Pinpoint the cell where the given text exists, returning its (X, Y) midpoint coordinate. 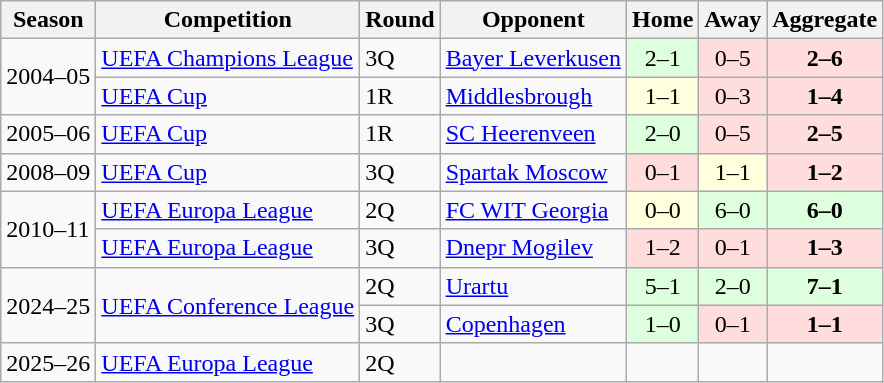
2008–09 (48, 172)
2–6 (825, 58)
Middlesbrough (533, 96)
UEFA Champions League (228, 58)
7–1 (825, 286)
2025–26 (48, 362)
0–3 (733, 96)
2024–25 (48, 305)
Opponent (533, 20)
1–4 (825, 96)
1–3 (825, 248)
Round (400, 20)
0–0 (662, 210)
Spartak Moscow (533, 172)
Copenhagen (533, 324)
Aggregate (825, 20)
Dnepr Mogilev (533, 248)
5–1 (662, 286)
UEFA Conference League (228, 305)
1–0 (662, 324)
Home (662, 20)
Bayer Leverkusen (533, 58)
Season (48, 20)
SC Heerenveen (533, 134)
Competition (228, 20)
FC WIT Georgia (533, 210)
2005–06 (48, 134)
2004–05 (48, 77)
Urartu (533, 286)
2–5 (825, 134)
2010–11 (48, 229)
Away (733, 20)
2–1 (662, 58)
